Provide the [X, Y] coordinate of the cell's center where the given text is located.  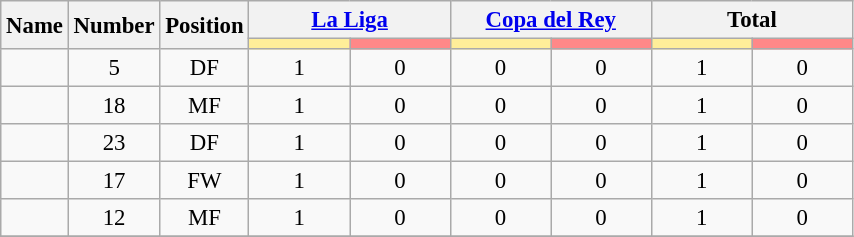
23 [114, 143]
Copa del Rey [550, 20]
5 [114, 68]
Name [35, 25]
La Liga [350, 20]
18 [114, 106]
Number [114, 25]
Total [752, 20]
MF [204, 106]
17 [114, 181]
FW [204, 181]
Position [204, 25]
